Scan for the cell matching the given text and deliver its (X, Y) coordinate at center. 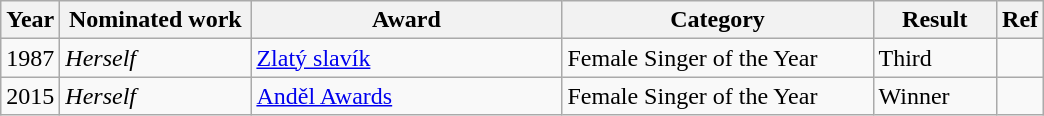
Result (935, 20)
1987 (30, 58)
Nominated work (156, 20)
Winner (935, 96)
Third (935, 58)
Category (718, 20)
Zlatý slavík (406, 58)
2015 (30, 96)
Ref (1020, 20)
Award (406, 20)
Year (30, 20)
Anděl Awards (406, 96)
